Return (x, y) of the center of cell containing provided text 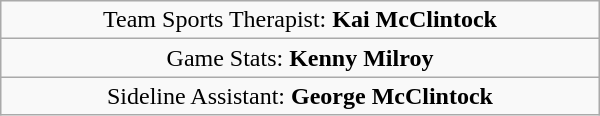
Game Stats: Kenny Milroy (300, 58)
Team Sports Therapist: Kai McClintock (300, 20)
Sideline Assistant: George McClintock (300, 96)
